Provide the (X, Y) coordinate of the cell's center where the given text is located.  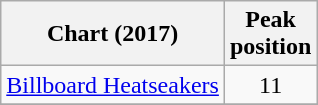
Billboard Heatseakers (113, 85)
Peakposition (270, 34)
Chart (2017) (113, 34)
11 (270, 85)
